From the cell containing the given text, extract its center point as [X, Y] coordinate. 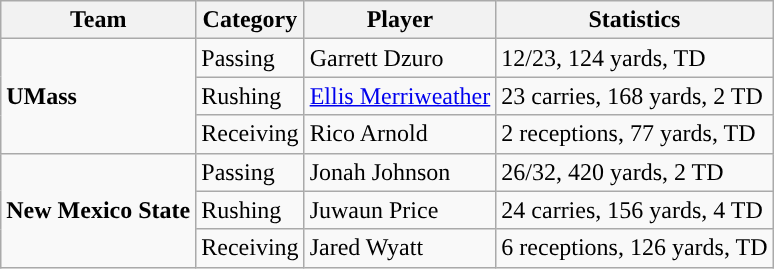
2 receptions, 77 yards, TD [634, 134]
Jonah Johnson [400, 172]
Jared Wyatt [400, 248]
Garrett Dzuro [400, 58]
24 carries, 156 yards, 4 TD [634, 210]
UMass [98, 96]
6 receptions, 126 yards, TD [634, 248]
Juwaun Price [400, 210]
Team [98, 20]
New Mexico State [98, 210]
Category [250, 20]
26/32, 420 yards, 2 TD [634, 172]
23 carries, 168 yards, 2 TD [634, 96]
Rico Arnold [400, 134]
Ellis Merriweather [400, 96]
Statistics [634, 20]
12/23, 124 yards, TD [634, 58]
Player [400, 20]
